Provide the (X, Y) coordinate of the cell's center where the given text is located.  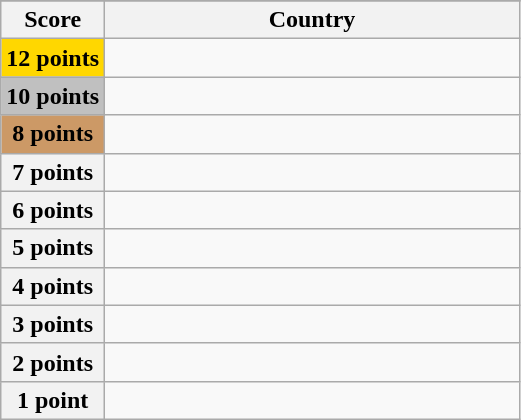
Country (312, 20)
3 points (53, 324)
12 points (53, 58)
10 points (53, 96)
Score (53, 20)
6 points (53, 210)
8 points (53, 134)
5 points (53, 248)
7 points (53, 172)
4 points (53, 286)
1 point (53, 400)
2 points (53, 362)
